Capture the cell that displays the provided text and extract its [X, Y] central coordinate. 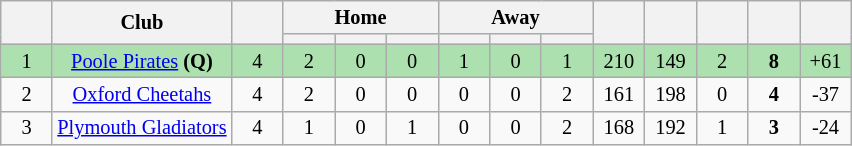
8 [774, 61]
149 [671, 61]
Plymouth Gladiators [142, 128]
-24 [826, 128]
-37 [826, 94]
198 [671, 94]
+61 [826, 61]
Club [142, 22]
168 [619, 128]
192 [671, 128]
210 [619, 61]
Home [360, 17]
Oxford Cheetahs [142, 94]
161 [619, 94]
Away [516, 17]
Poole Pirates (Q) [142, 61]
